Determine the [X, Y] coordinate at the center of the cell enclosing the given text.  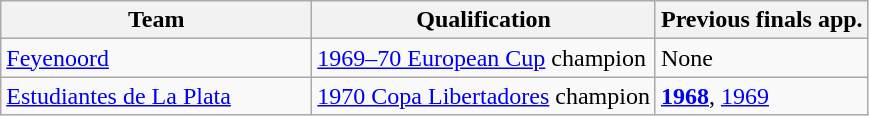
1969–70 European Cup champion [484, 58]
1968, 1969 [762, 96]
Team [156, 20]
Qualification [484, 20]
Feyenoord [156, 58]
1970 Copa Libertadores champion [484, 96]
Previous finals app. [762, 20]
None [762, 58]
Estudiantes de La Plata [156, 96]
